Provide the (X, Y) coordinate of the cell's center where the given text is located.  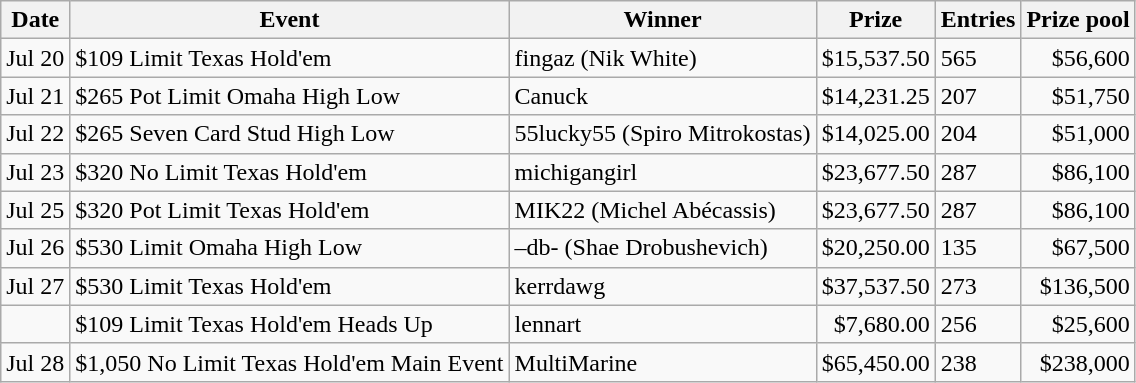
$14,231.25 (876, 96)
$56,600 (1078, 58)
Jul 20 (36, 58)
MultiMarine (662, 362)
Jul 25 (36, 210)
$15,537.50 (876, 58)
$65,450.00 (876, 362)
Jul 21 (36, 96)
$109 Limit Texas Hold'em Heads Up (290, 324)
Entries (978, 20)
fingaz (Nik White) (662, 58)
$530 Limit Omaha High Low (290, 248)
Prize (876, 20)
Jul 23 (36, 172)
$320 No Limit Texas Hold'em (290, 172)
$265 Pot Limit Omaha High Low (290, 96)
$136,500 (1078, 286)
Canuck (662, 96)
Jul 22 (36, 134)
$37,537.50 (876, 286)
MIK22 (Michel Abécassis) (662, 210)
$109 Limit Texas Hold'em (290, 58)
273 (978, 286)
238 (978, 362)
$67,500 (1078, 248)
207 (978, 96)
55lucky55 (Spiro Mitrokostas) (662, 134)
$14,025.00 (876, 134)
$20,250.00 (876, 248)
204 (978, 134)
Winner (662, 20)
$25,600 (1078, 324)
$51,000 (1078, 134)
$265 Seven Card Stud High Low (290, 134)
$1,050 No Limit Texas Hold'em Main Event (290, 362)
$320 Pot Limit Texas Hold'em (290, 210)
kerrdawg (662, 286)
565 (978, 58)
$7,680.00 (876, 324)
Jul 28 (36, 362)
michigangirl (662, 172)
Jul 26 (36, 248)
$238,000 (1078, 362)
–db- (Shae Drobushevich) (662, 248)
Event (290, 20)
256 (978, 324)
lennart (662, 324)
135 (978, 248)
Date (36, 20)
Jul 27 (36, 286)
$51,750 (1078, 96)
Prize pool (1078, 20)
$530 Limit Texas Hold'em (290, 286)
